Pinpoint the cell where the given text exists, returning its (x, y) midpoint coordinate. 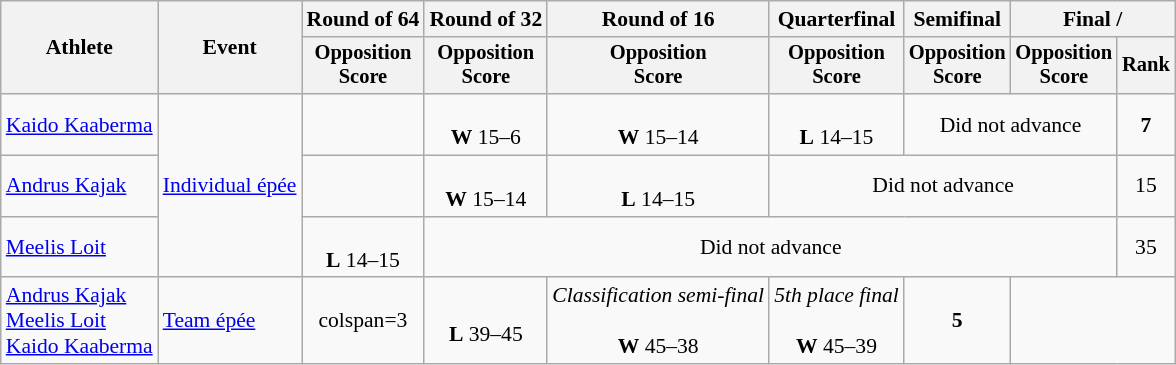
Andrus Kajak (80, 186)
Athlete (80, 48)
Individual épée (230, 186)
7 (1146, 124)
Rank (1146, 66)
Meelis Loit (80, 248)
Round of 32 (486, 19)
W 15–6 (486, 124)
L 39–45 (486, 322)
Round of 16 (658, 19)
Classification semi-finalW 45–38 (658, 322)
5th place finalW 45–39 (836, 322)
15 (1146, 186)
Andrus KajakMeelis LoitKaido Kaaberma (80, 322)
5 (958, 322)
Semifinal (958, 19)
Event (230, 48)
35 (1146, 248)
Round of 64 (364, 19)
Kaido Kaaberma (80, 124)
colspan=3 (364, 322)
Quarterfinal (836, 19)
Team épée (230, 322)
Final / (1093, 19)
